Scan for the cell matching the given text and deliver its [x, y] coordinate at center. 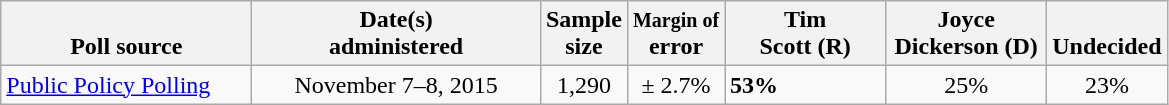
Public Policy Polling [126, 85]
Margin oferror [676, 34]
November 7–8, 2015 [396, 85]
Undecided [1107, 34]
23% [1107, 85]
Date(s)administered [396, 34]
JoyceDickerson (D) [966, 34]
± 2.7% [676, 85]
53% [806, 85]
25% [966, 85]
TimScott (R) [806, 34]
Poll source [126, 34]
Samplesize [584, 34]
1,290 [584, 85]
